Find where the given text appears and provide that cell's center as (X, Y) coordinate. 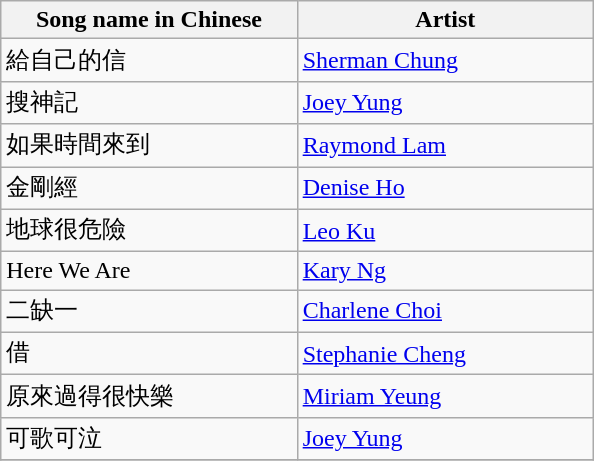
Stephanie Cheng (445, 354)
Artist (445, 20)
Song name in Chinese (149, 20)
Denise Ho (445, 188)
原來過得很快樂 (149, 396)
Sherman Chung (445, 60)
地球很危險 (149, 230)
Leo Ku (445, 230)
Kary Ng (445, 271)
搜神記 (149, 102)
給自己的信 (149, 60)
Here We Are (149, 271)
Miriam Yeung (445, 396)
借 (149, 354)
二缺一 (149, 312)
Raymond Lam (445, 146)
Charlene Choi (445, 312)
金剛經 (149, 188)
如果時間來到 (149, 146)
可歌可泣 (149, 438)
